Return the (x, y) coordinate for the center point of the cell that contains the specified text.  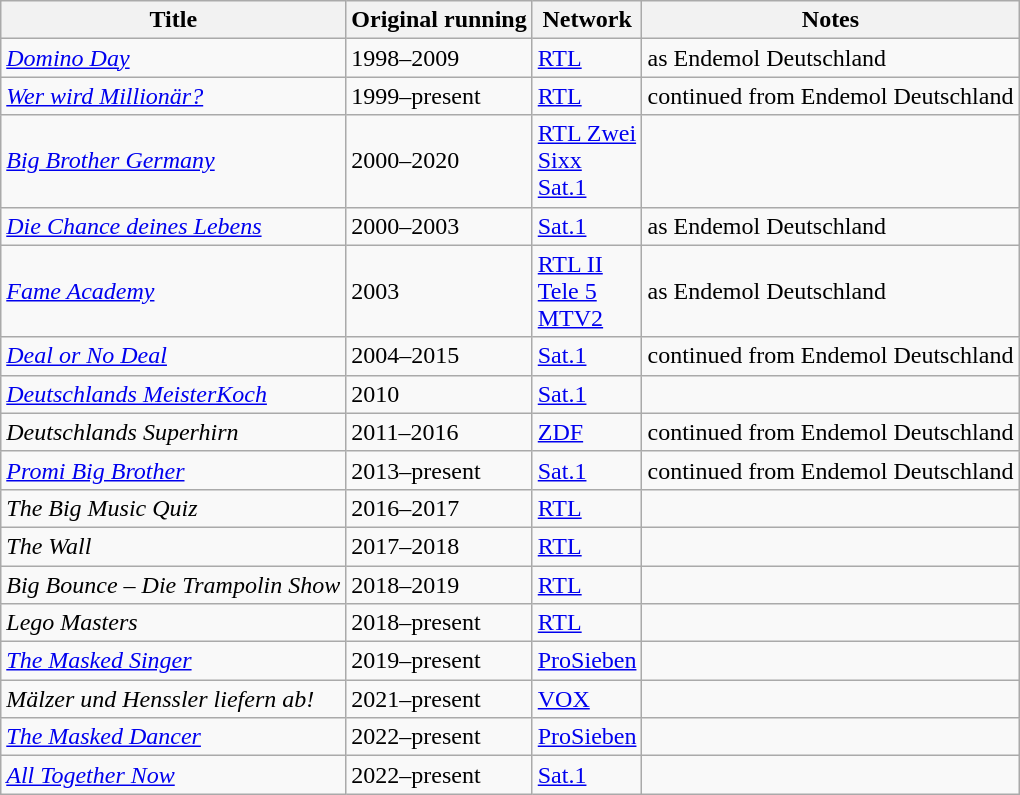
2010 (439, 394)
2019–present (439, 661)
Promi Big Brother (174, 470)
2013–present (439, 470)
1998–2009 (439, 58)
Die Chance deines Lebens (174, 226)
The Wall (174, 546)
Big Brother Germany (174, 161)
2004–2015 (439, 356)
2021–present (439, 699)
1999–present (439, 96)
Fame Academy (174, 291)
Deal or No Deal (174, 356)
2016–2017 (439, 508)
2000–2020 (439, 161)
Network (587, 20)
2017–2018 (439, 546)
The Masked Dancer (174, 737)
Title (174, 20)
2018–2019 (439, 585)
The Big Music Quiz (174, 508)
Domino Day (174, 58)
Wer wird Millionär? (174, 96)
Original running (439, 20)
VOX (587, 699)
All Together Now (174, 775)
RTL IITele 5MTV2 (587, 291)
Lego Masters (174, 623)
2003 (439, 291)
Big Bounce – Die Trampolin Show (174, 585)
ZDF (587, 432)
Notes (830, 20)
Deutschlands MeisterKoch (174, 394)
2011–2016 (439, 432)
Mälzer und Henssler liefern ab! (174, 699)
The Masked Singer (174, 661)
2018–present (439, 623)
2000–2003 (439, 226)
RTL ZweiSixxSat.1 (587, 161)
Deutschlands Superhirn (174, 432)
